Pinpoint the cell where the given text exists, returning its (X, Y) midpoint coordinate. 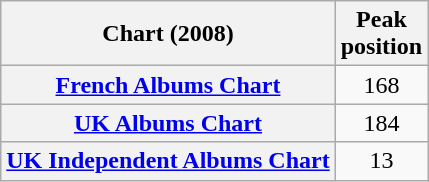
13 (381, 161)
Peakposition (381, 34)
168 (381, 85)
Chart (2008) (168, 34)
French Albums Chart (168, 85)
184 (381, 123)
UK Albums Chart (168, 123)
UK Independent Albums Chart (168, 161)
